Search for the cell housing the specified text and yield its [X, Y] center coordinate. 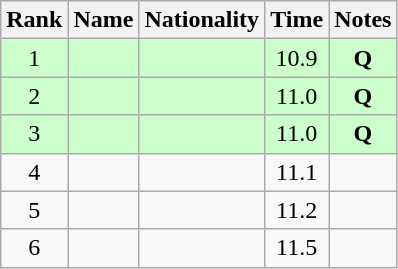
Nationality [202, 20]
Rank [34, 20]
3 [34, 134]
1 [34, 58]
2 [34, 96]
6 [34, 248]
11.5 [297, 248]
5 [34, 210]
Name [104, 20]
11.2 [297, 210]
11.1 [297, 172]
10.9 [297, 58]
Time [297, 20]
4 [34, 172]
Notes [363, 20]
